Locate the cell with the specified text and output its (X, Y) center coordinate. 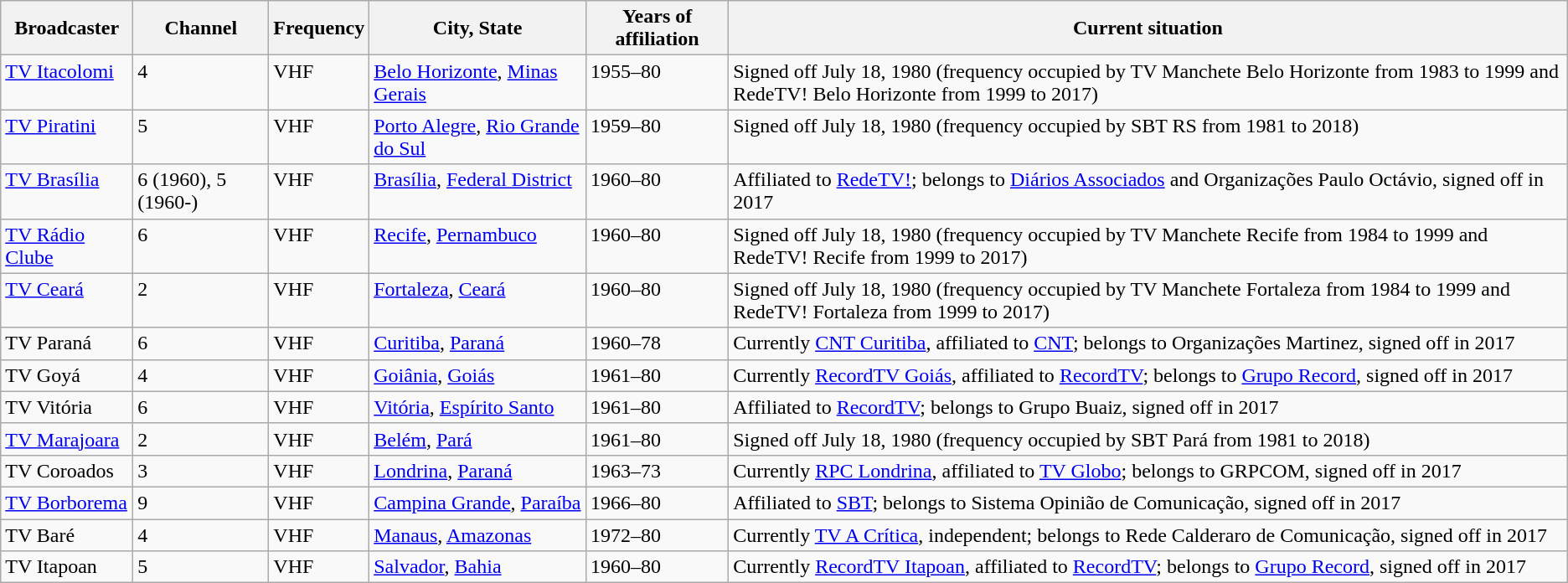
Affiliated to SBT; belongs to Sistema Opinião de Comunicação, signed off in 2017 (1148, 503)
Londrina, Paraná (477, 471)
TV Vitória (67, 407)
TV Itapoan (67, 567)
TV Brasília (67, 191)
Salvador, Bahia (477, 567)
TV Borborema (67, 503)
Affiliated to RedeTV!; belongs to Diários Associados and Organizações Paulo Octávio, signed off in 2017 (1148, 191)
Campina Grande, Paraíba (477, 503)
Signed off July 18, 1980 (frequency occupied by SBT RS from 1981 to 2018) (1148, 137)
Recife, Pernambuco (477, 246)
TV Piratini (67, 137)
Signed off July 18, 1980 (frequency occupied by TV Manchete Fortaleza from 1984 to 1999 and RedeTV! Fortaleza from 1999 to 2017) (1148, 300)
TV Goyá (67, 375)
1963–73 (658, 471)
TV Marajoara (67, 439)
Broadcaster (67, 28)
Signed off July 18, 1980 (frequency occupied by TV Manchete Recife from 1984 to 1999 and RedeTV! Recife from 1999 to 2017) (1148, 246)
Signed off July 18, 1980 (frequency occupied by TV Manchete Belo Horizonte from 1983 to 1999 and RedeTV! Belo Horizonte from 1999 to 2017) (1148, 82)
Belo Horizonte, Minas Gerais (477, 82)
TV Coroados (67, 471)
1966–80 (658, 503)
Vitória, Espírito Santo (477, 407)
9 (201, 503)
Curitiba, Paraná (477, 343)
Affiliated to RecordTV; belongs to Grupo Buaiz, signed off in 2017 (1148, 407)
TV Ceará (67, 300)
TV Paraná (67, 343)
TV Rádio Clube (67, 246)
1972–80 (658, 535)
Channel (201, 28)
1960–78 (658, 343)
Years of affiliation (658, 28)
1959–80 (658, 137)
Fortaleza, Ceará (477, 300)
City, State (477, 28)
Currently RPC Londrina, affiliated to TV Globo; belongs to GRPCOM, signed off in 2017 (1148, 471)
Currently RecordTV Itapoan, affiliated to RecordTV; belongs to Grupo Record, signed off in 2017 (1148, 567)
Frequency (319, 28)
Signed off July 18, 1980 (frequency occupied by SBT Pará from 1981 to 2018) (1148, 439)
3 (201, 471)
Currently RecordTV Goiás, affiliated to RecordTV; belongs to Grupo Record, signed off in 2017 (1148, 375)
Belém, Pará (477, 439)
6 (1960), 5 (1960-) (201, 191)
Goiânia, Goiás (477, 375)
Currently TV A Crítica, independent; belongs to Rede Calderaro de Comunicação, signed off in 2017 (1148, 535)
Porto Alegre, Rio Grande do Sul (477, 137)
Brasília, Federal District (477, 191)
1955–80 (658, 82)
TV Baré (67, 535)
Currently CNT Curitiba, affiliated to CNT; belongs to Organizações Martinez, signed off in 2017 (1148, 343)
Current situation (1148, 28)
Manaus, Amazonas (477, 535)
TV Itacolomi (67, 82)
